Capture the cell that displays the provided text and extract its (x, y) central coordinate. 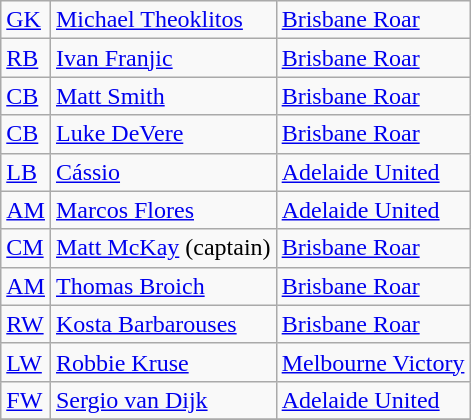
RW (26, 324)
Kosta Barbarouses (163, 324)
Marcos Flores (163, 210)
Michael Theoklitos (163, 20)
LB (26, 172)
RB (26, 58)
Luke DeVere (163, 134)
Matt Smith (163, 96)
LW (26, 362)
Sergio van Dijk (163, 400)
CM (26, 248)
GK (26, 20)
Cássio (163, 172)
Ivan Franjic (163, 58)
Robbie Kruse (163, 362)
Melbourne Victory (373, 362)
Thomas Broich (163, 286)
FW (26, 400)
Matt McKay (captain) (163, 248)
